Determine the (X, Y) coordinate at the center of the cell enclosing the given text.  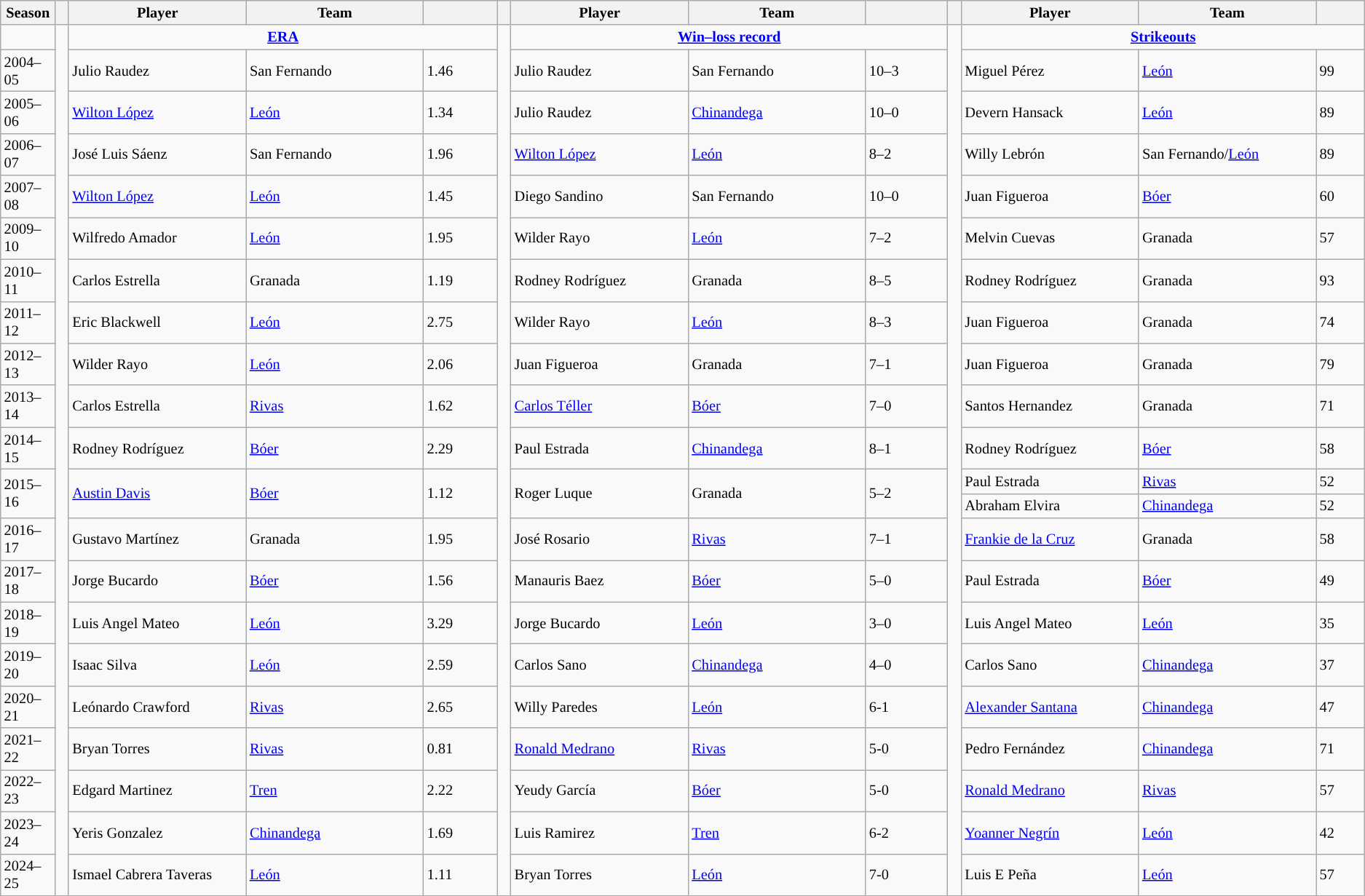
ERA (282, 37)
2022–23 (28, 790)
2017–18 (28, 581)
93 (1341, 280)
2007–08 (28, 197)
Edgard Martinez (157, 790)
Roger Luque (600, 493)
7–2 (907, 238)
2019–20 (28, 665)
7-0 (907, 875)
2015–16 (28, 493)
2.65 (460, 707)
35 (1341, 623)
2.59 (460, 665)
10–3 (907, 71)
Strikeouts (1163, 37)
1.96 (460, 154)
1.46 (460, 71)
6-2 (907, 833)
8–1 (907, 448)
42 (1341, 833)
60 (1341, 197)
2009–10 (28, 238)
Season (28, 12)
1.34 (460, 112)
Leónardo Crawford (157, 707)
0.81 (460, 749)
49 (1341, 581)
Wilfredo Amador (157, 238)
Diego Sandino (600, 197)
74 (1341, 322)
5–2 (907, 493)
2004–05 (28, 71)
3.29 (460, 623)
1.19 (460, 280)
2012–13 (28, 364)
8–3 (907, 322)
7–0 (907, 406)
2021–22 (28, 749)
4–0 (907, 665)
79 (1341, 364)
Yoanner Negrín (1050, 833)
2006–07 (28, 154)
Frankie de la Cruz (1050, 539)
Eric Blackwell (157, 322)
6-1 (907, 707)
Win–loss record (729, 37)
Luis Ramirez (600, 833)
Abraham Elvira (1050, 506)
Isaac Silva (157, 665)
Manauris Baez (600, 581)
1.12 (460, 493)
1.56 (460, 581)
2.22 (460, 790)
2016–17 (28, 539)
Austin Davis (157, 493)
Devern Hansack (1050, 112)
2.29 (460, 448)
Miguel Pérez (1050, 71)
2023–24 (28, 833)
Yeris Gonzalez (157, 833)
Santos Hernandez (1050, 406)
2018–19 (28, 623)
1.69 (460, 833)
2.75 (460, 322)
37 (1341, 665)
2.06 (460, 364)
Pedro Fernández (1050, 749)
José Luis Sáenz (157, 154)
Willy Lebrón (1050, 154)
Melvin Cuevas (1050, 238)
San Fernando/León (1227, 154)
Ismael Cabrera Taveras (157, 875)
2014–15 (28, 448)
47 (1341, 707)
Alexander Santana (1050, 707)
1.11 (460, 875)
5–0 (907, 581)
8–2 (907, 154)
2024–25 (28, 875)
Gustavo Martínez (157, 539)
1.45 (460, 197)
99 (1341, 71)
2010–11 (28, 280)
8–5 (907, 280)
Willy Paredes (600, 707)
2005–06 (28, 112)
3–0 (907, 623)
2020–21 (28, 707)
Yeudy García (600, 790)
1.62 (460, 406)
2013–14 (28, 406)
2011–12 (28, 322)
José Rosario (600, 539)
Luis E Peña (1050, 875)
Carlos Téller (600, 406)
